Extract the (x, y) coordinate from the center of the cell holding the provided text.  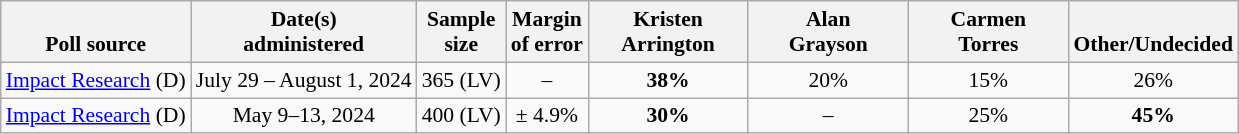
May 9–13, 2024 (304, 116)
45% (1153, 116)
38% (668, 80)
365 (LV) (462, 80)
Date(s)administered (304, 32)
KristenArrington (668, 32)
Other/Undecided (1153, 32)
± 4.9% (547, 116)
20% (828, 80)
15% (988, 80)
Marginof error (547, 32)
400 (LV) (462, 116)
Poll source (96, 32)
30% (668, 116)
Samplesize (462, 32)
July 29 – August 1, 2024 (304, 80)
26% (1153, 80)
25% (988, 116)
AlanGrayson (828, 32)
CarmenTorres (988, 32)
